Return (X, Y) of the center of cell containing provided text 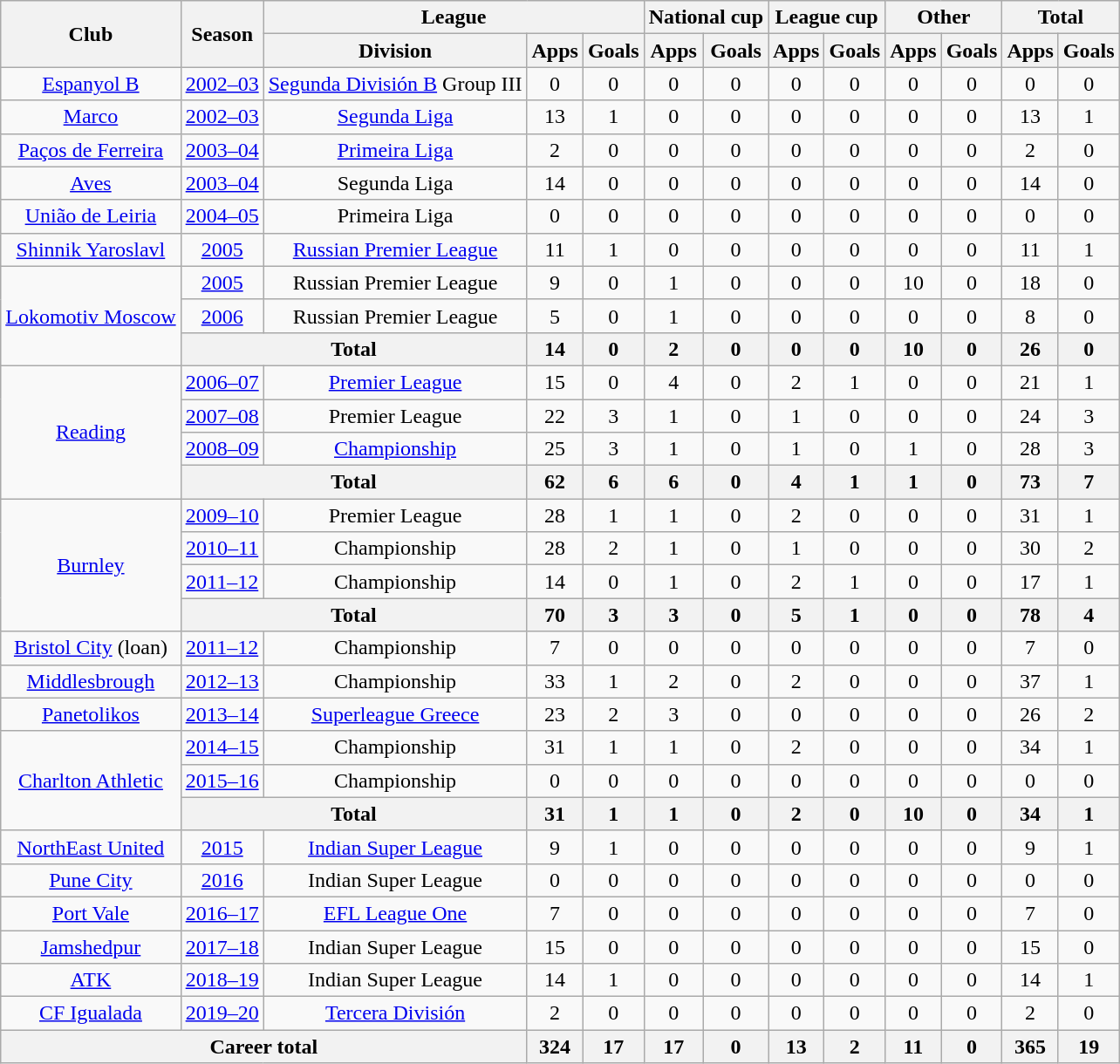
2006–07 (222, 382)
Career total (263, 1047)
Charlton Athletic (91, 781)
30 (1030, 549)
2013–14 (222, 714)
37 (1030, 681)
Lokomotiv Moscow (91, 316)
2018–19 (222, 980)
Reading (91, 432)
Season (222, 34)
Espanyol B (91, 84)
League cup (827, 17)
League (454, 17)
70 (555, 615)
Aves (91, 183)
União de Leiria (91, 216)
8 (1030, 316)
2009–10 (222, 515)
Club (91, 34)
24 (1030, 416)
Segunda División B Group III (395, 84)
Shinnik Yaroslavl (91, 249)
21 (1030, 382)
Tercera División (395, 1013)
2004–05 (222, 216)
Panetolikos (91, 714)
2012–13 (222, 681)
18 (1030, 283)
Superleague Greece (395, 714)
62 (555, 482)
Bristol City (loan) (91, 648)
2014–15 (222, 747)
Division (395, 51)
2016–17 (222, 913)
EFL League One (395, 913)
Jamshedpur (91, 946)
2007–08 (222, 416)
2015–16 (222, 781)
Port Vale (91, 913)
Marco (91, 117)
NorthEast United (91, 847)
2016 (222, 880)
Other (944, 17)
Pune City (91, 880)
2006 (222, 316)
365 (1030, 1047)
Middlesbrough (91, 681)
National cup (706, 17)
ATK (91, 980)
22 (555, 416)
CF Igualada (91, 1013)
2019–20 (222, 1013)
2017–18 (222, 946)
73 (1030, 482)
2010–11 (222, 549)
Paços de Ferreira (91, 150)
2015 (222, 847)
Burnley (91, 565)
25 (555, 449)
33 (555, 681)
23 (555, 714)
2008–09 (222, 449)
78 (1030, 615)
324 (555, 1047)
19 (1089, 1047)
